Locate the cell with the specified text and output its (X, Y) center coordinate. 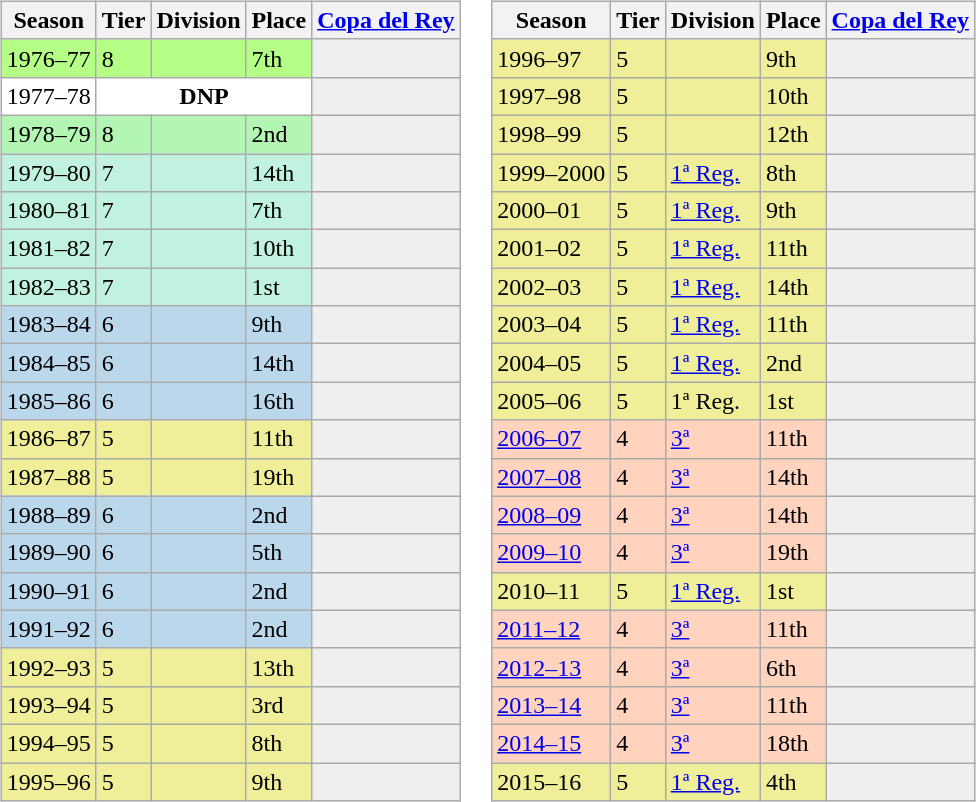
1983–84 (48, 325)
2015–16 (552, 781)
2006–07 (552, 439)
2012–13 (552, 667)
2007–08 (552, 477)
2004–05 (552, 363)
DNP (204, 96)
12th (793, 134)
18th (793, 743)
2000–01 (552, 211)
1989–90 (48, 553)
2009–10 (552, 553)
13th (279, 667)
1982–83 (48, 287)
5th (279, 553)
4th (793, 781)
1977–78 (48, 96)
2011–12 (552, 629)
1986–87 (48, 439)
1984–85 (48, 363)
1976–77 (48, 58)
1978–79 (48, 134)
1981–82 (48, 249)
1995–96 (48, 781)
1990–91 (48, 591)
1980–81 (48, 211)
1987–88 (48, 477)
2001–02 (552, 249)
1985–86 (48, 401)
2005–06 (552, 401)
1998–99 (552, 134)
1993–94 (48, 705)
1992–93 (48, 667)
6th (793, 667)
2002–03 (552, 287)
1996–97 (552, 58)
2014–15 (552, 743)
1991–92 (48, 629)
1979–80 (48, 173)
2010–11 (552, 591)
2003–04 (552, 325)
1988–89 (48, 515)
16th (279, 401)
1994–95 (48, 743)
2008–09 (552, 515)
1997–98 (552, 96)
2013–14 (552, 705)
3rd (279, 705)
1999–2000 (552, 173)
